Extract the (X, Y) coordinate from the center of the cell holding the provided text.  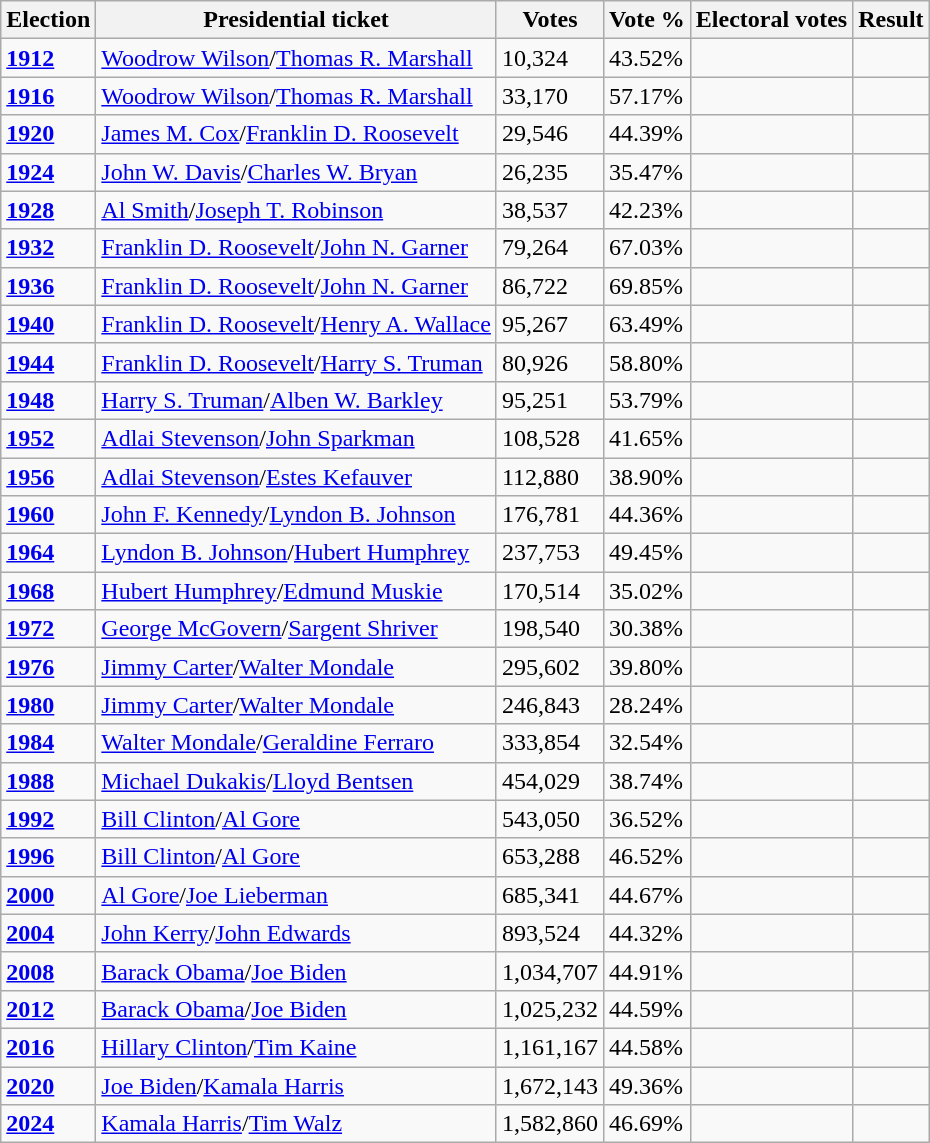
1976 (48, 667)
John W. Davis/Charles W. Bryan (296, 172)
2008 (48, 971)
26,235 (550, 172)
170,514 (550, 591)
44.32% (646, 933)
1964 (48, 553)
44.39% (646, 134)
Election (48, 20)
80,926 (550, 362)
893,524 (550, 933)
53.79% (646, 400)
41.65% (646, 438)
685,341 (550, 895)
32.54% (646, 743)
46.52% (646, 857)
1952 (48, 438)
Franklin D. Roosevelt/Harry S. Truman (296, 362)
James M. Cox/Franklin D. Roosevelt (296, 134)
43.52% (646, 58)
95,267 (550, 324)
1,025,232 (550, 1009)
Joe Biden/Kamala Harris (296, 1085)
44.91% (646, 971)
2016 (48, 1047)
Hubert Humphrey/Edmund Muskie (296, 591)
1972 (48, 629)
Electoral votes (771, 20)
1,672,143 (550, 1085)
44.36% (646, 515)
1944 (48, 362)
Vote % (646, 20)
Votes (550, 20)
Al Gore/Joe Lieberman (296, 895)
653,288 (550, 857)
1940 (48, 324)
46.69% (646, 1124)
1,034,707 (550, 971)
Kamala Harris/Tim Walz (296, 1124)
38.74% (646, 781)
Lyndon B. Johnson/Hubert Humphrey (296, 553)
49.36% (646, 1085)
1920 (48, 134)
2004 (48, 933)
49.45% (646, 553)
44.58% (646, 1047)
36.52% (646, 819)
Michael Dukakis/Lloyd Bentsen (296, 781)
112,880 (550, 477)
79,264 (550, 248)
39.80% (646, 667)
1948 (48, 400)
57.17% (646, 96)
Result (891, 20)
1932 (48, 248)
1916 (48, 96)
35.47% (646, 172)
543,050 (550, 819)
Presidential ticket (296, 20)
35.02% (646, 591)
John F. Kennedy/Lyndon B. Johnson (296, 515)
1936 (48, 286)
42.23% (646, 210)
Al Smith/Joseph T. Robinson (296, 210)
176,781 (550, 515)
69.85% (646, 286)
Harry S. Truman/Alben W. Barkley (296, 400)
44.67% (646, 895)
198,540 (550, 629)
1,582,860 (550, 1124)
95,251 (550, 400)
58.80% (646, 362)
295,602 (550, 667)
Walter Mondale/Geraldine Ferraro (296, 743)
86,722 (550, 286)
George McGovern/Sargent Shriver (296, 629)
28.24% (646, 705)
44.59% (646, 1009)
67.03% (646, 248)
Franklin D. Roosevelt/Henry A. Wallace (296, 324)
1992 (48, 819)
2024 (48, 1124)
38.90% (646, 477)
1,161,167 (550, 1047)
108,528 (550, 438)
Hillary Clinton/Tim Kaine (296, 1047)
454,029 (550, 781)
33,170 (550, 96)
38,537 (550, 210)
1960 (48, 515)
1984 (48, 743)
John Kerry/John Edwards (296, 933)
1956 (48, 477)
246,843 (550, 705)
1988 (48, 781)
2000 (48, 895)
1928 (48, 210)
1924 (48, 172)
333,854 (550, 743)
2020 (48, 1085)
1980 (48, 705)
63.49% (646, 324)
Adlai Stevenson/Estes Kefauver (296, 477)
10,324 (550, 58)
30.38% (646, 629)
1912 (48, 58)
2012 (48, 1009)
1996 (48, 857)
Adlai Stevenson/John Sparkman (296, 438)
1968 (48, 591)
237,753 (550, 553)
29,546 (550, 134)
